Capture the cell that displays the provided text and extract its (X, Y) central coordinate. 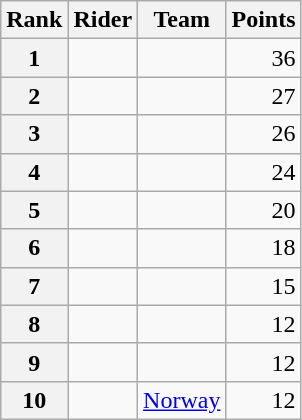
Rider (103, 20)
36 (264, 58)
3 (34, 134)
10 (34, 400)
Rank (34, 20)
27 (264, 96)
20 (264, 210)
7 (34, 286)
2 (34, 96)
18 (264, 248)
24 (264, 172)
26 (264, 134)
4 (34, 172)
8 (34, 324)
15 (264, 286)
5 (34, 210)
Team (182, 20)
Norway (182, 400)
6 (34, 248)
1 (34, 58)
9 (34, 362)
Points (264, 20)
